Determine the [x, y] coordinate at the center of the cell enclosing the given text.  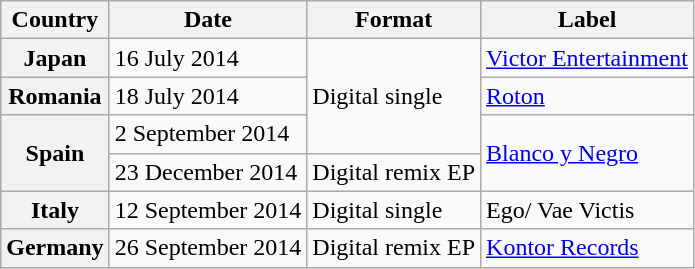
Country [55, 20]
Label [588, 20]
Format [394, 20]
12 September 2014 [208, 210]
Victor Entertainment [588, 58]
Germany [55, 248]
Romania [55, 96]
2 September 2014 [208, 134]
26 September 2014 [208, 248]
Japan [55, 58]
Date [208, 20]
Blanco y Negro [588, 153]
Italy [55, 210]
16 July 2014 [208, 58]
Kontor Records [588, 248]
23 December 2014 [208, 172]
Ego/ Vae Victis [588, 210]
18 July 2014 [208, 96]
Spain [55, 153]
Roton [588, 96]
